Return the [X, Y] coordinate for the center point of the cell that contains the specified text.  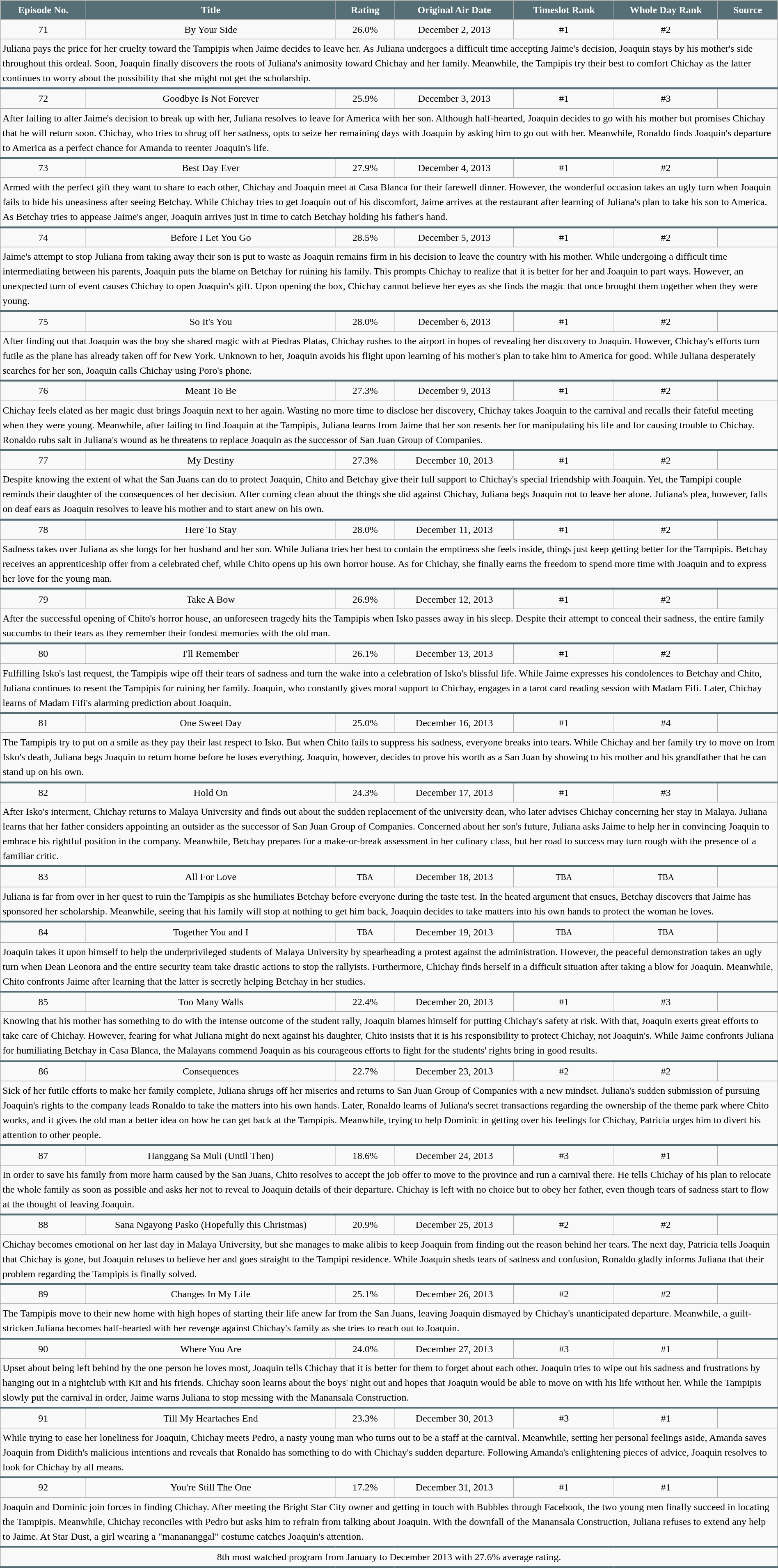
26.0% [365, 30]
24.3% [365, 793]
84 [43, 932]
So It's You [211, 322]
December 23, 2013 [454, 1071]
25.0% [365, 723]
Changes In My Life [211, 1294]
Together You and I [211, 932]
90 [43, 1349]
You're Still The One [211, 1488]
24.0% [365, 1349]
26.1% [365, 653]
December 20, 2013 [454, 1002]
Where You Are [211, 1349]
December 9, 2013 [454, 391]
December 26, 2013 [454, 1294]
December 17, 2013 [454, 793]
December 5, 2013 [454, 237]
December 13, 2013 [454, 653]
Rating [365, 10]
Timeslot Rank [564, 10]
Original Air Date [454, 10]
85 [43, 1002]
December 31, 2013 [454, 1488]
December 12, 2013 [454, 599]
Sana Ngayong Pasko (Hopefully this Christmas) [211, 1224]
17.2% [365, 1488]
Title [211, 10]
Whole Day Rank [666, 10]
80 [43, 653]
77 [43, 460]
December 24, 2013 [454, 1155]
Source [748, 10]
82 [43, 793]
26.9% [365, 599]
8th most watched program from January to December 2013 with 27.6% average rating. [389, 1557]
86 [43, 1071]
72 [43, 98]
79 [43, 599]
All For Love [211, 877]
22.4% [365, 1002]
78 [43, 529]
Till My Heartaches End [211, 1418]
December 3, 2013 [454, 98]
I'll Remember [211, 653]
December 30, 2013 [454, 1418]
76 [43, 391]
December 11, 2013 [454, 529]
Best Day Ever [211, 168]
88 [43, 1224]
71 [43, 30]
Consequences [211, 1071]
Take A Bow [211, 599]
18.6% [365, 1155]
My Destiny [211, 460]
Too Many Walls [211, 1002]
92 [43, 1488]
81 [43, 723]
20.9% [365, 1224]
75 [43, 322]
91 [43, 1418]
73 [43, 168]
December 25, 2013 [454, 1224]
83 [43, 877]
December 18, 2013 [454, 877]
22.7% [365, 1071]
74 [43, 237]
28.5% [365, 237]
December 19, 2013 [454, 932]
December 2, 2013 [454, 30]
23.3% [365, 1418]
December 4, 2013 [454, 168]
December 6, 2013 [454, 322]
Meant To Be [211, 391]
Hold On [211, 793]
#4 [666, 723]
December 16, 2013 [454, 723]
Before I Let You Go [211, 237]
27.9% [365, 168]
By Your Side [211, 30]
25.1% [365, 1294]
One Sweet Day [211, 723]
Here To Stay [211, 529]
December 10, 2013 [454, 460]
89 [43, 1294]
December 27, 2013 [454, 1349]
Hanggang Sa Muli (Until Then) [211, 1155]
Goodbye Is Not Forever [211, 98]
25.9% [365, 98]
87 [43, 1155]
Episode No. [43, 10]
